Capture the cell that displays the provided text and extract its (x, y) central coordinate. 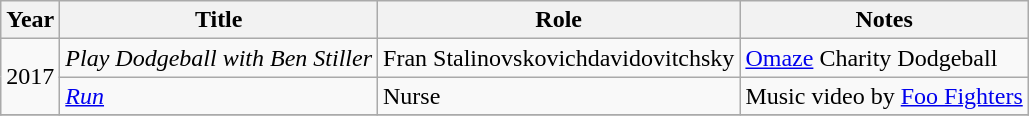
Year (30, 20)
2017 (30, 77)
Title (219, 20)
Play Dodgeball with Ben Stiller (219, 58)
Omaze Charity Dodgeball (884, 58)
Role (559, 20)
Music video by Foo Fighters (884, 96)
Notes (884, 20)
Fran Stalinovskovichdavidovitchsky (559, 58)
Run (219, 96)
Nurse (559, 96)
